Provide the [X, Y] coordinate of the cell's center where the given text is located.  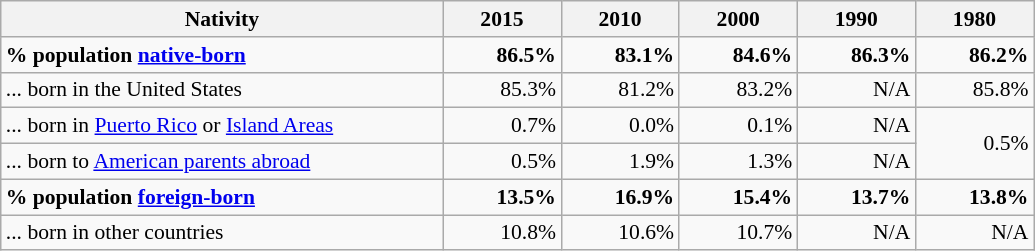
13.8% [974, 197]
... born in other countries [222, 233]
83.1% [620, 55]
84.6% [738, 55]
Nativity [222, 19]
85.8% [974, 90]
1980 [974, 19]
86.5% [502, 55]
1.9% [620, 162]
10.6% [620, 233]
81.2% [620, 90]
10.8% [502, 233]
86.2% [974, 55]
83.2% [738, 90]
16.9% [620, 197]
2000 [738, 19]
1990 [856, 19]
2015 [502, 19]
86.3% [856, 55]
1.3% [738, 162]
0.7% [502, 126]
... born to American parents abroad [222, 162]
85.3% [502, 90]
0.1% [738, 126]
15.4% [738, 197]
... born in the United States [222, 90]
13.5% [502, 197]
... born in Puerto Rico or Island Areas [222, 126]
2010 [620, 19]
0.0% [620, 126]
% population native-born [222, 55]
% population foreign-born [222, 197]
10.7% [738, 233]
13.7% [856, 197]
